Capture the cell that displays the provided text and extract its [x, y] central coordinate. 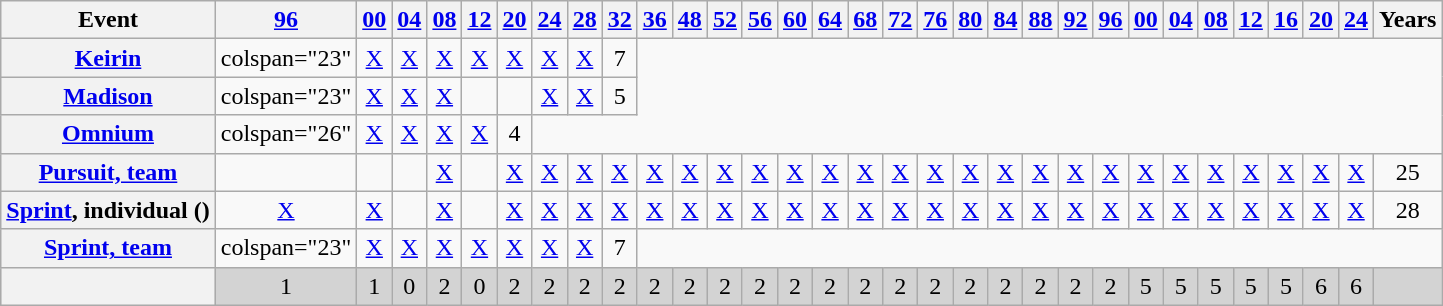
52 [724, 20]
72 [900, 20]
60 [794, 20]
48 [690, 20]
Keirin [108, 58]
4 [514, 134]
16 [1286, 20]
Omnium [108, 134]
Madison [108, 96]
88 [1040, 20]
Years [1408, 20]
25 [1408, 172]
Sprint, team [108, 248]
colspan="26" [286, 134]
64 [830, 20]
Event [108, 20]
68 [866, 20]
56 [760, 20]
36 [654, 20]
76 [936, 20]
Pursuit, team [108, 172]
84 [1006, 20]
Sprint, individual () [108, 210]
92 [1076, 20]
80 [970, 20]
32 [620, 20]
